Find where the given text appears and provide that cell's center as (x, y) coordinate. 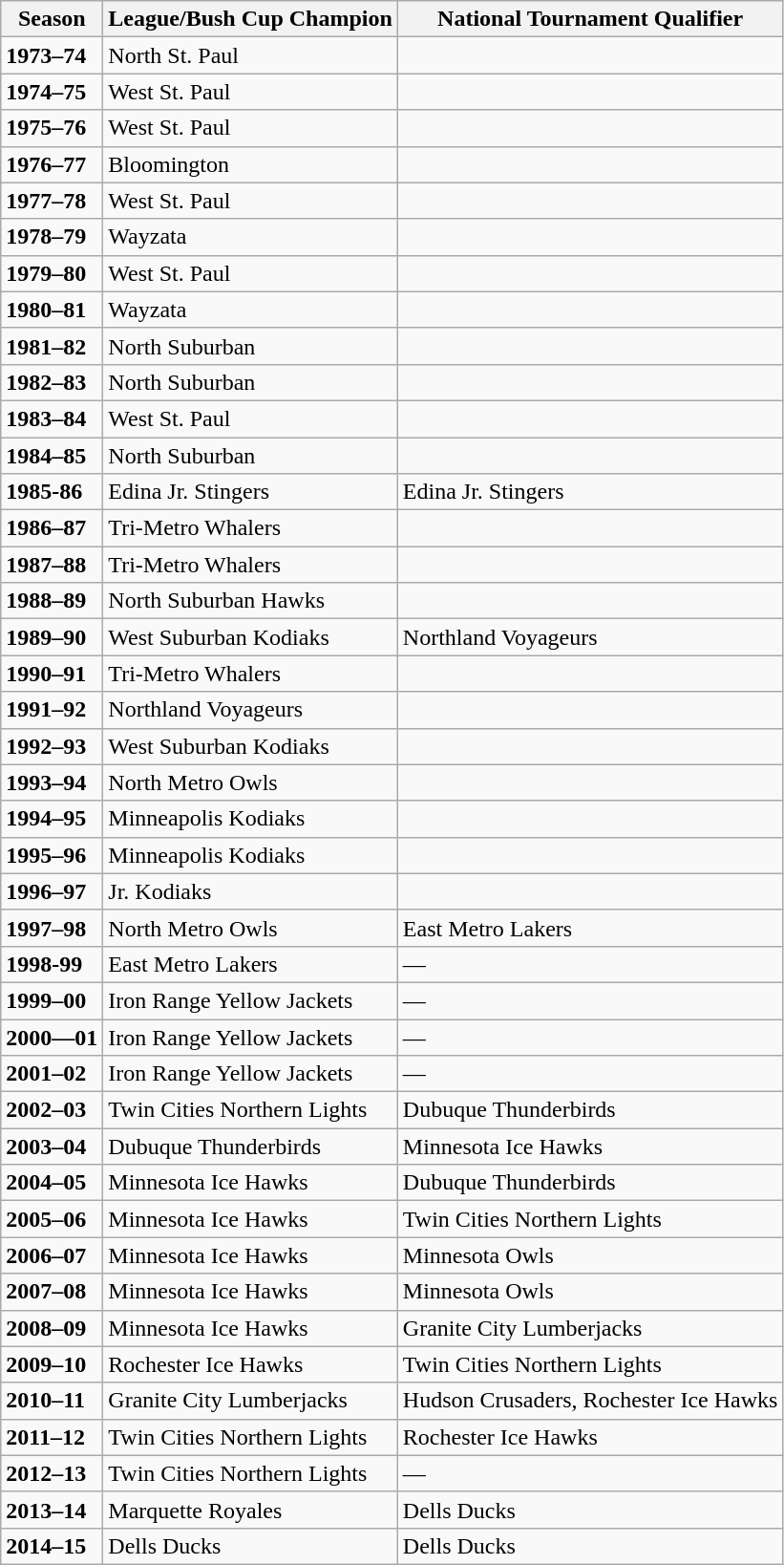
1977–78 (52, 201)
1988–89 (52, 601)
2009–10 (52, 1364)
1984–85 (52, 456)
2003–04 (52, 1147)
2000—01 (52, 1037)
2005–06 (52, 1219)
National Tournament Qualifier (590, 19)
1985-86 (52, 492)
1983–84 (52, 418)
1999–00 (52, 1000)
2010–11 (52, 1401)
1989–90 (52, 637)
1981–82 (52, 346)
1973–74 (52, 55)
Season (52, 19)
1996–97 (52, 891)
Hudson Crusaders, Rochester Ice Hawks (590, 1401)
1998-99 (52, 964)
2014–15 (52, 1546)
Jr. Kodiaks (250, 891)
2012–13 (52, 1473)
2008–09 (52, 1328)
North Suburban Hawks (250, 601)
1986–87 (52, 528)
Marquette Royales (250, 1510)
1995–96 (52, 855)
2011–12 (52, 1437)
1997–98 (52, 928)
1975–76 (52, 128)
1991–92 (52, 710)
2002–03 (52, 1110)
League/Bush Cup Champion (250, 19)
1976–77 (52, 164)
2004–05 (52, 1183)
Bloomington (250, 164)
1980–81 (52, 310)
1993–94 (52, 782)
1982–83 (52, 382)
1978–79 (52, 237)
1990–91 (52, 674)
2001–02 (52, 1074)
1992–93 (52, 746)
1979–80 (52, 273)
North St. Paul (250, 55)
2006–07 (52, 1255)
2007–08 (52, 1292)
1987–88 (52, 565)
1994–95 (52, 819)
2013–14 (52, 1510)
1974–75 (52, 92)
